For the text-containing cell, return its midpoint in (x, y) coordinate format. 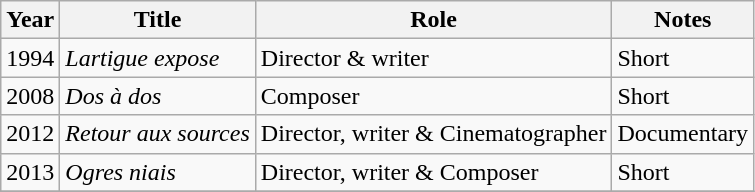
Role (434, 20)
2013 (30, 172)
Notes (683, 20)
Ogres niais (158, 172)
2008 (30, 96)
Year (30, 20)
2012 (30, 134)
Retour aux sources (158, 134)
Director, writer & Cinematographer (434, 134)
Composer (434, 96)
Dos à dos (158, 96)
Title (158, 20)
Director, writer & Composer (434, 172)
Documentary (683, 134)
Lartigue expose (158, 58)
Director & writer (434, 58)
1994 (30, 58)
